Return (x, y) of the center of cell containing provided text 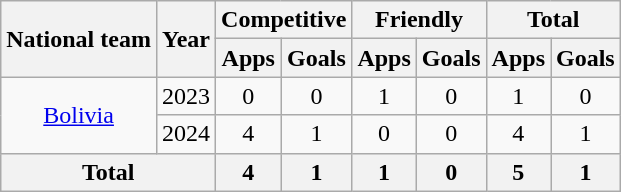
Friendly (419, 20)
National team (79, 39)
Competitive (284, 20)
5 (518, 172)
Bolivia (79, 115)
Year (186, 39)
2024 (186, 134)
2023 (186, 96)
